Capture the cell that displays the provided text and extract its [X, Y] central coordinate. 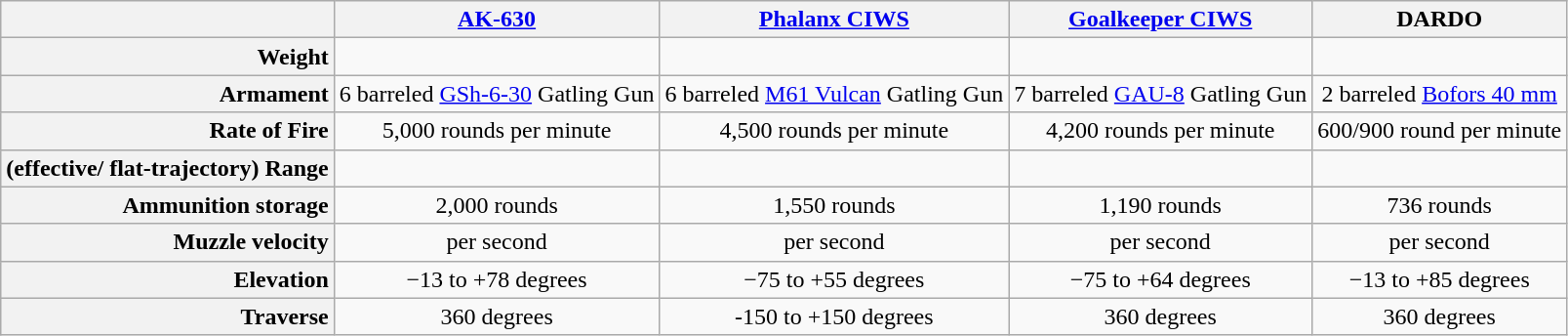
4,200 rounds per minute [1161, 131]
Phalanx CIWS [834, 20]
6 barreled GSh-6-30 Gatling Gun [497, 94]
−75 to +64 degrees [1161, 279]
5,000 rounds per minute [497, 131]
Traverse [168, 316]
Goalkeeper CIWS [1161, 20]
1,190 rounds [1161, 205]
Armament [168, 94]
AK-630 [497, 20]
600/900 round per minute [1440, 131]
DARDO [1440, 20]
(effective/ flat-trajectory) Range [168, 168]
Ammunition storage [168, 205]
2 barreled Bofors 40 mm [1440, 94]
−13 to +85 degrees [1440, 279]
2,000 rounds [497, 205]
Rate of Fire [168, 131]
1,550 rounds [834, 205]
-150 to +150 degrees [834, 316]
Muzzle velocity [168, 242]
Weight [168, 57]
6 barreled M61 Vulcan Gatling Gun [834, 94]
−13 to +78 degrees [497, 279]
736 rounds [1440, 205]
4,500 rounds per minute [834, 131]
−75 to +55 degrees [834, 279]
Elevation [168, 279]
7 barreled GAU-8 Gatling Gun [1161, 94]
